Pinpoint the cell where the given text exists, returning its (x, y) midpoint coordinate. 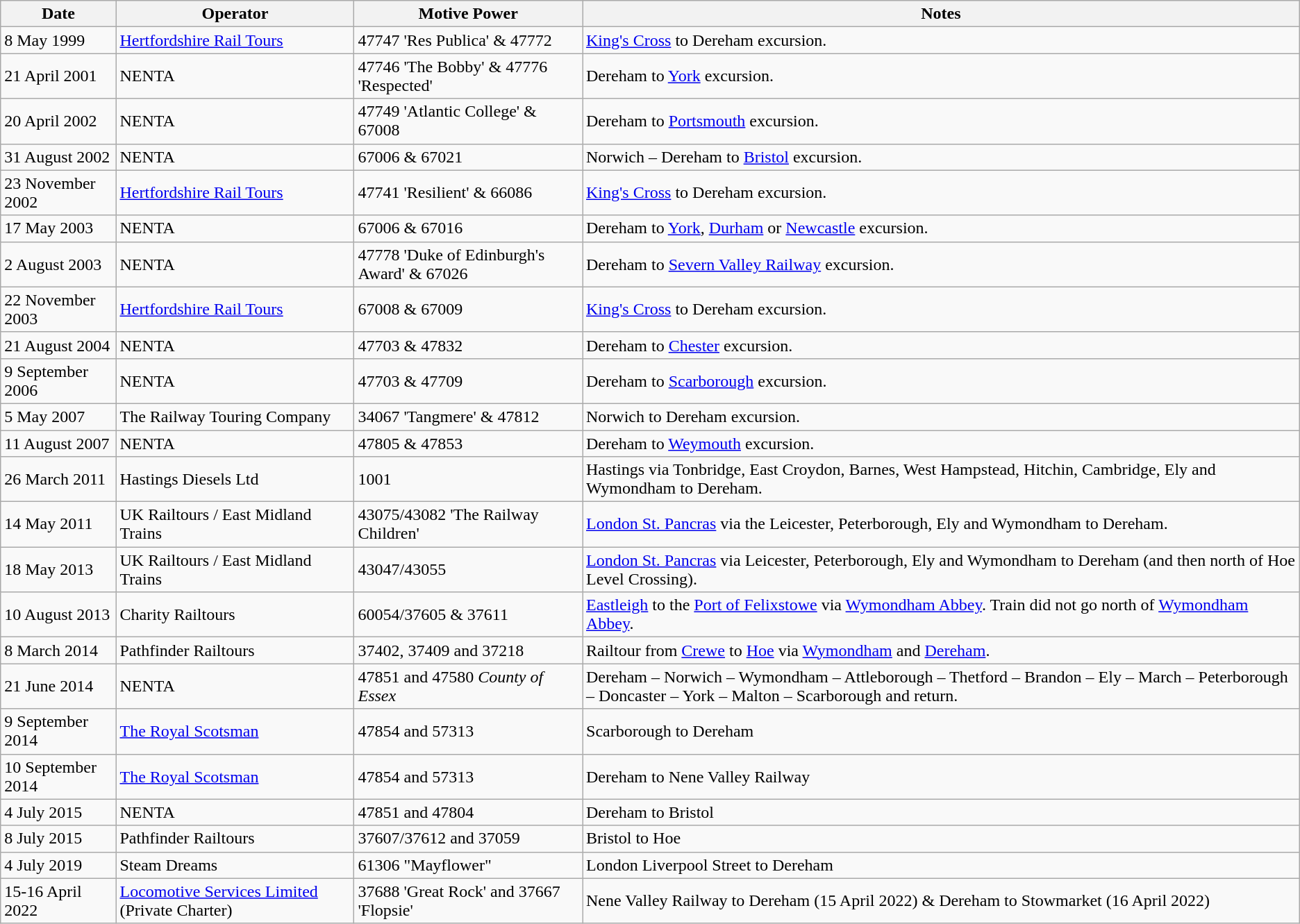
47747 'Res Publica' & 47772 (468, 40)
47805 & 47853 (468, 444)
Motive Power (468, 14)
Dereham to Scarborough excursion. (940, 380)
15-16 April 2022 (58, 901)
Charity Railtours (235, 615)
31 August 2002 (58, 157)
47703 & 47832 (468, 345)
43075/43082 'The Railway Children' (468, 525)
Locomotive Services Limited (Private Charter) (235, 901)
43047/43055 (468, 569)
Operator (235, 14)
14 May 2011 (58, 525)
60054/37605 & 37611 (468, 615)
67006 & 67021 (468, 157)
20 April 2002 (58, 121)
61306 "Mayflower" (468, 865)
Dereham to York, Durham or Newcastle excursion. (940, 228)
67008 & 67009 (468, 310)
Bristol to Hoe (940, 839)
67006 & 67016 (468, 228)
Steam Dreams (235, 865)
11 August 2007 (58, 444)
London St. Pancras via Leicester, Peterborough, Ely and Wymondham to Dereham (and then north of Hoe Level Crossing). (940, 569)
Nene Valley Railway to Dereham (15 April 2022) & Dereham to Stowmarket (16 April 2022) (940, 901)
4 July 2019 (58, 865)
Norwich to Dereham excursion. (940, 417)
Dereham to Portsmouth excursion. (940, 121)
9 September 2014 (58, 732)
47749 'Atlantic College' & 67008 (468, 121)
London St. Pancras via the Leicester, Peterborough, Ely and Wymondham to Dereham. (940, 525)
37402, 37409 and 37218 (468, 650)
21 June 2014 (58, 686)
8 May 1999 (58, 40)
10 August 2013 (58, 615)
8 July 2015 (58, 839)
47851 and 47580 County of Essex (468, 686)
4 July 2015 (58, 812)
London Liverpool Street to Dereham (940, 865)
5 May 2007 (58, 417)
Dereham to Chester excursion. (940, 345)
47778 'Duke of Edinburgh's Award' & 67026 (468, 264)
21 August 2004 (58, 345)
26 March 2011 (58, 479)
2 August 2003 (58, 264)
22 November 2003 (58, 310)
Norwich – Dereham to Bristol excursion. (940, 157)
9 September 2006 (58, 380)
Notes (940, 14)
Dereham to York excursion. (940, 76)
21 April 2001 (58, 76)
Dereham to Bristol (940, 812)
Hastings via Tonbridge, East Croydon, Barnes, West Hampstead, Hitchin, Cambridge, Ely and Wymondham to Dereham. (940, 479)
Dereham to Nene Valley Railway (940, 776)
8 March 2014 (58, 650)
10 September 2014 (58, 776)
Dereham to Severn Valley Railway excursion. (940, 264)
The Railway Touring Company (235, 417)
Date (58, 14)
37607/37612 and 37059 (468, 839)
Dereham – Norwich – Wymondham – Attleborough – Thetford – Brandon – Ely – March – Peterborough – Doncaster – York – Malton – Scarborough and return. (940, 686)
23 November 2002 (58, 193)
47746 'The Bobby' & 47776 'Respected' (468, 76)
47741 'Resilient' & 66086 (468, 193)
37688 'Great Rock' and 37667 'Flopsie' (468, 901)
18 May 2013 (58, 569)
Scarborough to Dereham (940, 732)
Hastings Diesels Ltd (235, 479)
47703 & 47709 (468, 380)
1001 (468, 479)
Railtour from Crewe to Hoe via Wymondham and Dereham. (940, 650)
Dereham to Weymouth excursion. (940, 444)
47851 and 47804 (468, 812)
17 May 2003 (58, 228)
Eastleigh to the Port of Felixstowe via Wymondham Abbey. Train did not go north of Wymondham Abbey. (940, 615)
34067 'Tangmere' & 47812 (468, 417)
